Find where the given text appears and provide that cell's center as (x, y) coordinate. 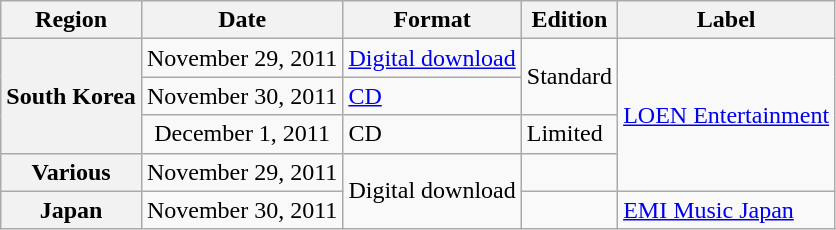
December 1, 2011 (242, 134)
Standard (569, 77)
Limited (569, 134)
Edition (569, 20)
Various (72, 172)
Japan (72, 210)
South Korea (72, 96)
Region (72, 20)
EMI Music Japan (726, 210)
Label (726, 20)
Date (242, 20)
LOEN Entertainment (726, 115)
Format (432, 20)
